Search for the cell housing the specified text and yield its (X, Y) center coordinate. 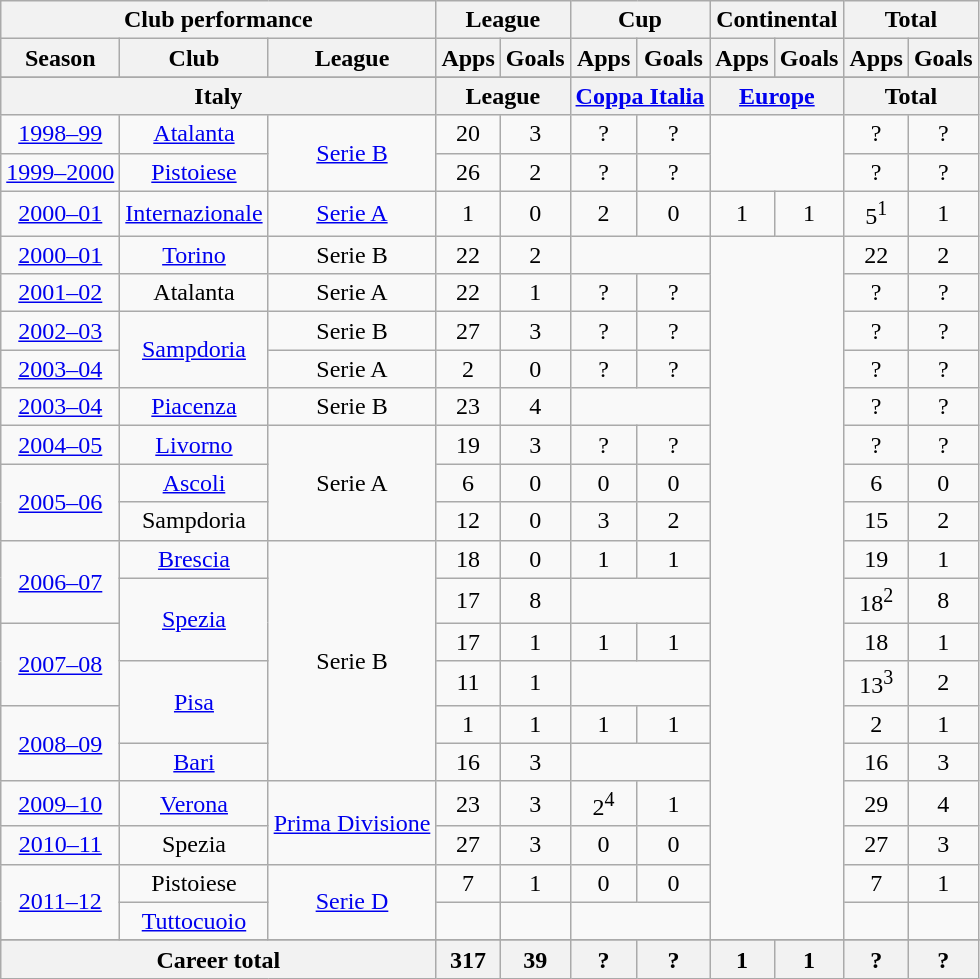
Italy (218, 96)
Piacenza (194, 407)
2005–06 (60, 502)
Prima Divisione (352, 822)
Brescia (194, 559)
Bari (194, 762)
11 (468, 684)
Livorno (194, 445)
2011–12 (60, 902)
20 (468, 134)
Continental (777, 20)
39 (535, 959)
133 (876, 684)
2002–03 (60, 331)
51 (876, 214)
Verona (194, 804)
Cup (640, 20)
1999–2000 (60, 172)
12 (468, 521)
Club performance (218, 20)
Internazionale (194, 214)
29 (876, 804)
Pisa (194, 702)
2006–07 (60, 582)
15 (876, 521)
Serie D (352, 902)
2010–11 (60, 845)
Tuttocuoio (194, 921)
Season (60, 58)
2001–02 (60, 293)
Career total (218, 959)
Coppa Italia (640, 96)
Europe (777, 96)
182 (876, 600)
24 (604, 804)
26 (468, 172)
2009–10 (60, 804)
Club (194, 58)
1998–99 (60, 134)
2008–09 (60, 743)
Torino (194, 255)
2007–08 (60, 664)
Ascoli (194, 483)
2004–05 (60, 445)
317 (468, 959)
